Determine the [X, Y] coordinate at the center of the cell enclosing the given text.  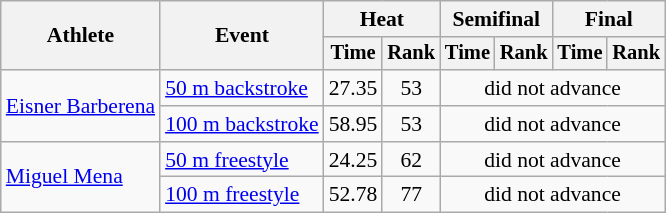
Athlete [80, 36]
24.25 [354, 160]
27.35 [354, 88]
62 [411, 160]
Final [608, 19]
Heat [382, 19]
100 m backstroke [242, 124]
52.78 [354, 195]
Miguel Mena [80, 178]
100 m freestyle [242, 195]
77 [411, 195]
50 m freestyle [242, 160]
58.95 [354, 124]
Event [242, 36]
Eisner Barberena [80, 106]
50 m backstroke [242, 88]
Semifinal [496, 19]
